Return (x, y) of the center of cell containing provided text 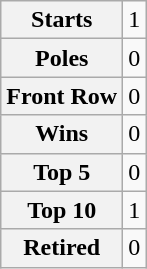
Top 5 (62, 172)
Front Row (62, 96)
Poles (62, 58)
Wins (62, 134)
Retired (62, 248)
Top 10 (62, 210)
Starts (62, 20)
